For the text-containing cell, return its midpoint in (X, Y) coordinate format. 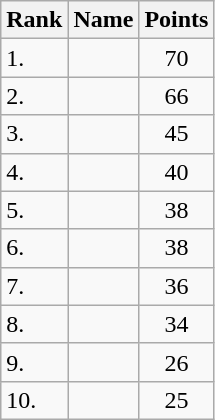
3. (34, 134)
4. (34, 172)
7. (34, 286)
8. (34, 324)
10. (34, 400)
Points (176, 20)
Rank (34, 20)
Name (104, 20)
26 (176, 362)
45 (176, 134)
66 (176, 96)
5. (34, 210)
6. (34, 248)
9. (34, 362)
70 (176, 58)
40 (176, 172)
1. (34, 58)
34 (176, 324)
2. (34, 96)
25 (176, 400)
36 (176, 286)
